Output the [X, Y] coordinate of the center of the cell containing the given text.  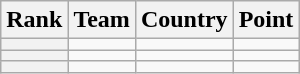
Point [266, 20]
Team [102, 20]
Country [184, 20]
Rank [34, 20]
